Determine the (X, Y) coordinate at the center of the cell enclosing the given text.  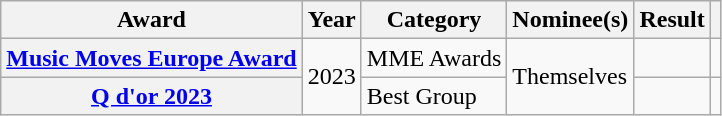
2023 (332, 77)
Category (434, 20)
Nominee(s) (570, 20)
Themselves (570, 77)
Q d'or 2023 (152, 96)
Result (672, 20)
Award (152, 20)
Year (332, 20)
Best Group (434, 96)
MME Awards (434, 58)
Music Moves Europe Award (152, 58)
